Detect which cell encompasses the target text, then output its (X, Y) center coordinate. 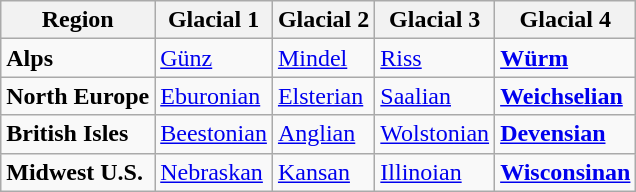
Riss (435, 58)
Anglian (323, 134)
Glacial 3 (435, 20)
North Europe (78, 96)
Wisconsinan (566, 172)
Elsterian (323, 96)
Midwest U.S. (78, 172)
Nebraskan (214, 172)
Illinoian (435, 172)
Region (78, 20)
Günz (214, 58)
Kansan (323, 172)
Wolstonian (435, 134)
Eburonian (214, 96)
Glacial 1 (214, 20)
Würm (566, 58)
British Isles (78, 134)
Weichselian (566, 96)
Mindel (323, 58)
Devensian (566, 134)
Glacial 4 (566, 20)
Beestonian (214, 134)
Saalian (435, 96)
Glacial 2 (323, 20)
Alps (78, 58)
